For the text-containing cell, return its midpoint in (x, y) coordinate format. 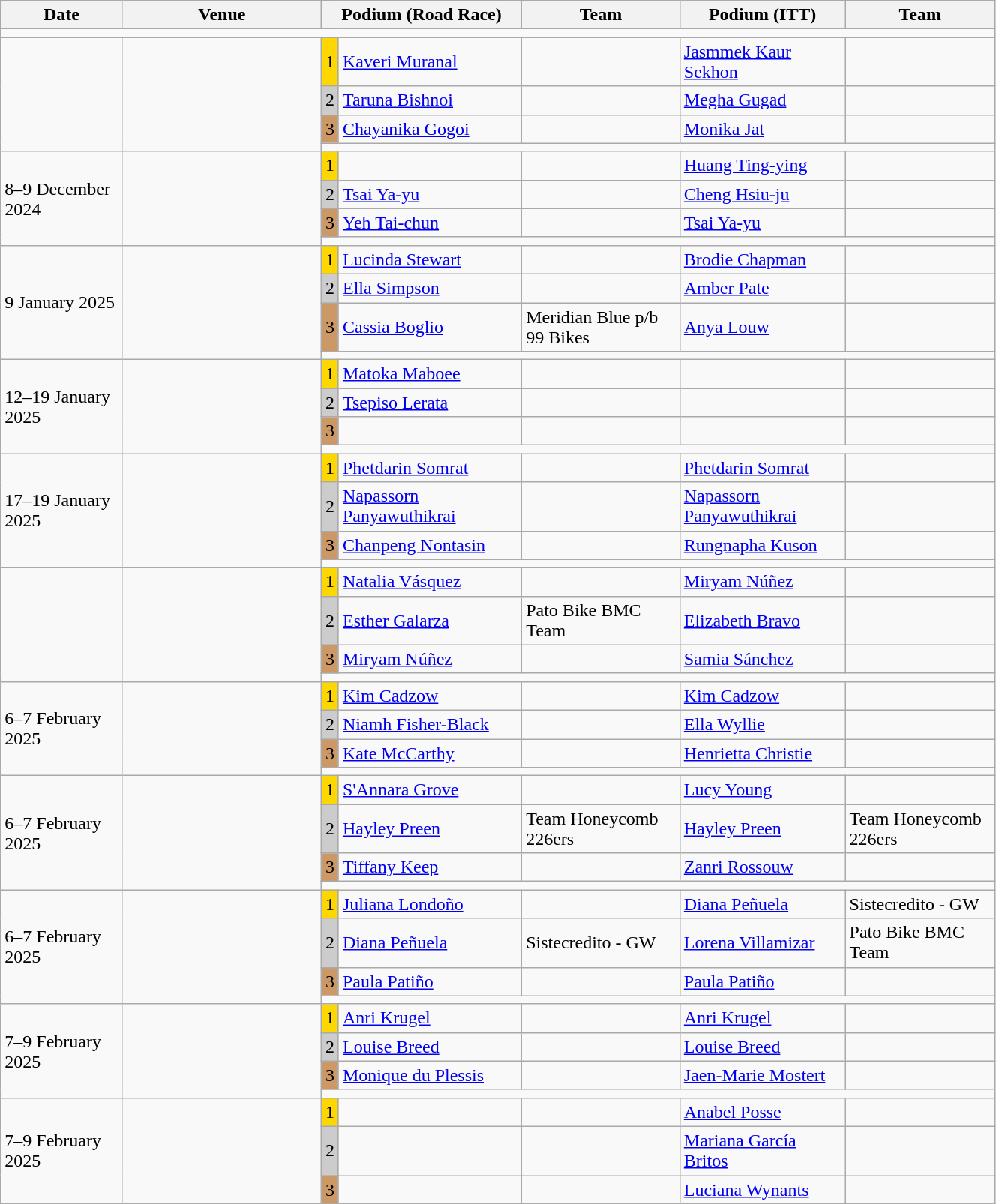
17–19 January 2025 (61, 511)
Henrietta Christie (762, 753)
S'Annara Grove (430, 790)
Venue (222, 15)
Chanpeng Nontasin (430, 545)
Chayanika Gogoi (430, 129)
Esther Galarza (430, 621)
Luciana Wynants (762, 1190)
9 January 2025 (61, 302)
Juliana Londoño (430, 904)
Lorena Villamizar (762, 943)
Anya Louw (762, 327)
Monika Jat (762, 129)
12–19 January 2025 (61, 406)
Meridian Blue p/b 99 Bikes (601, 327)
Jaen-Marie Mostert (762, 1075)
Kaveri Muranal (430, 61)
Rungnapha Kuson (762, 545)
Elizabeth Bravo (762, 621)
Brodie Chapman (762, 259)
Samia Sánchez (762, 659)
Matoka Maboee (430, 374)
Podium (Road Race) (421, 15)
Date (61, 15)
Lucinda Stewart (430, 259)
Cassia Boglio (430, 327)
Jasmmek Kaur Sekhon (762, 61)
Podium (ITT) (762, 15)
Anabel Posse (762, 1112)
Megha Gugad (762, 100)
Ella Wyllie (762, 724)
Kate McCarthy (430, 753)
Amber Pate (762, 288)
Taruna Bishnoi (430, 100)
Cheng Hsiu-ju (762, 194)
Mariana García Britos (762, 1150)
Yeh Tai-chun (430, 223)
Zanri Rossouw (762, 867)
Huang Ting-ying (762, 166)
Lucy Young (762, 790)
Tiffany Keep (430, 867)
Niamh Fisher-Black (430, 724)
Ella Simpson (430, 288)
8–9 December 2024 (61, 198)
Natalia Vásquez (430, 582)
Tsepiso Lerata (430, 403)
Monique du Plessis (430, 1075)
